For the text-containing cell, return its midpoint in (X, Y) coordinate format. 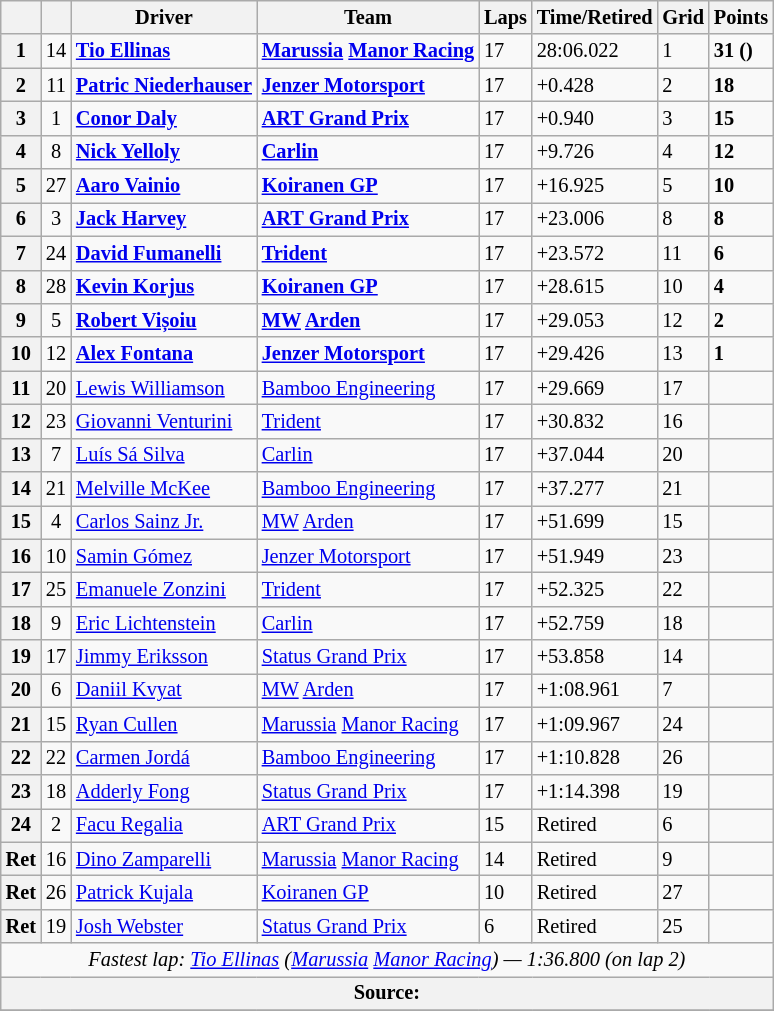
+0.940 (595, 118)
+51.699 (595, 522)
Giovanni Venturini (164, 421)
Kevin Korjus (164, 287)
+16.925 (595, 186)
Nick Yelloly (164, 152)
Tio Ellinas (164, 51)
Alex Fontana (164, 354)
+52.325 (595, 589)
David Fumanelli (164, 253)
28:06.022 (595, 51)
+53.858 (595, 657)
Fastest lap: Tio Ellinas (Marussia Manor Racing) — 1:36.800 (on lap 2) (387, 960)
+1:14.398 (595, 791)
Eric Lichtenstein (164, 623)
Points (741, 17)
Patrick Kujala (164, 892)
+37.044 (595, 455)
Facu Regalia (164, 825)
Daniil Kvyat (164, 690)
+1:10.828 (595, 758)
Driver (164, 17)
+1:08.961 (595, 690)
+29.426 (595, 354)
+29.053 (595, 320)
31 () (741, 51)
+23.006 (595, 219)
Carmen Jordá (164, 758)
+52.759 (595, 623)
+1:09.967 (595, 724)
+0.428 (595, 85)
Robert Vișoiu (164, 320)
Adderly Fong (164, 791)
Emanuele Zonzini (164, 589)
28 (56, 287)
+23.572 (595, 253)
Laps (506, 17)
+30.832 (595, 421)
+28.615 (595, 287)
Conor Daly (164, 118)
Source: (387, 993)
Time/Retired (595, 17)
+51.949 (595, 556)
Melville McKee (164, 489)
Grid (683, 17)
Samin Gómez (164, 556)
Carlos Sainz Jr. (164, 522)
Aaro Vainio (164, 186)
Luís Sá Silva (164, 455)
Jimmy Eriksson (164, 657)
Patric Niederhauser (164, 85)
+9.726 (595, 152)
Ryan Cullen (164, 724)
+37.277 (595, 489)
Jack Harvey (164, 219)
+29.669 (595, 388)
Team (368, 17)
Dino Zamparelli (164, 859)
Josh Webster (164, 926)
Lewis Williamson (164, 388)
